Provide the [x, y] coordinate of the cell's center where the given text is located.  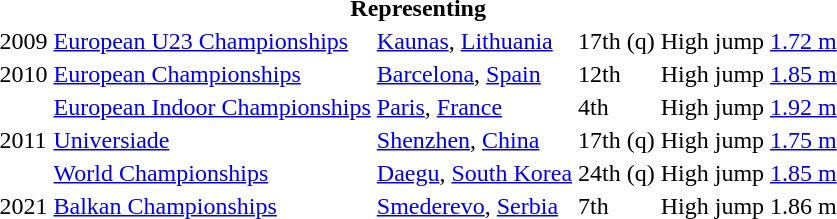
European Indoor Championships [212, 107]
24th (q) [617, 173]
Paris, France [474, 107]
Shenzhen, China [474, 140]
4th [617, 107]
Kaunas, Lithuania [474, 41]
European Championships [212, 74]
European U23 Championships [212, 41]
12th [617, 74]
Universiade [212, 140]
Barcelona, Spain [474, 74]
World Championships [212, 173]
Daegu, South Korea [474, 173]
